Identify which cell holds the provided text, then report its [x, y] central coordinate. 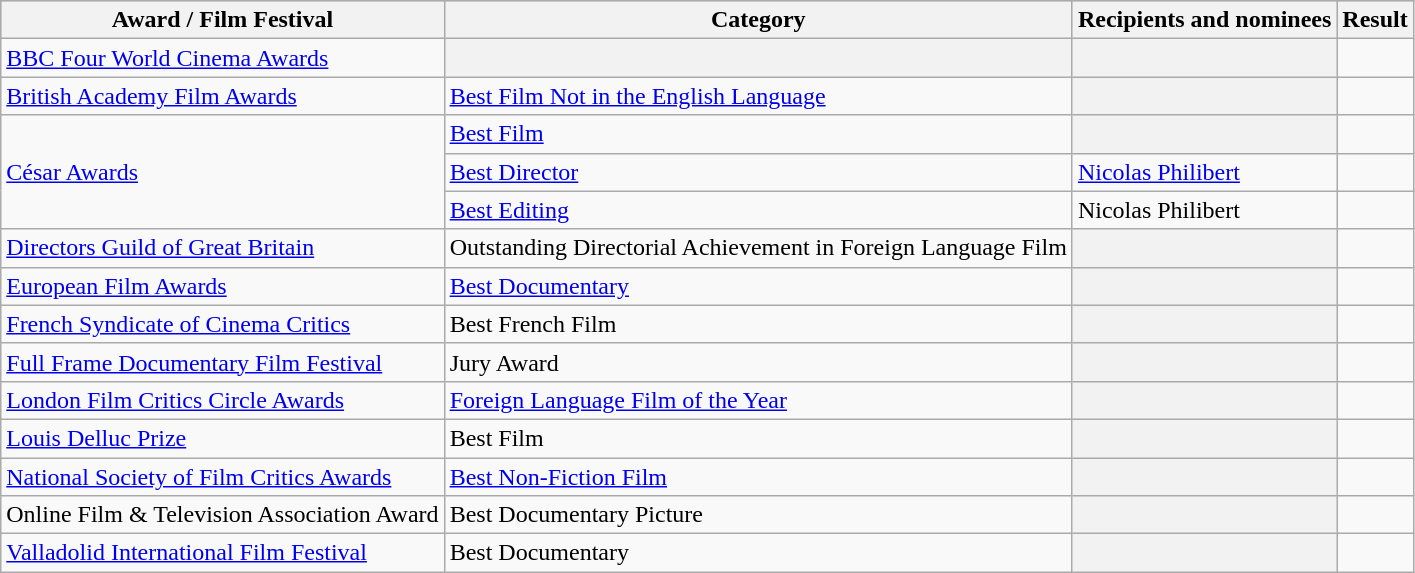
Best Editing [758, 210]
Award / Film Festival [222, 20]
British Academy Film Awards [222, 96]
Outstanding Directorial Achievement in Foreign Language Film [758, 248]
Best Non-Fiction Film [758, 477]
Full Frame Documentary Film Festival [222, 362]
Best Director [758, 172]
Best Documentary Picture [758, 515]
Recipients and nominees [1204, 20]
Category [758, 20]
Result [1375, 20]
National Society of Film Critics Awards [222, 477]
Online Film & Television Association Award [222, 515]
Jury Award [758, 362]
London Film Critics Circle Awards [222, 400]
French Syndicate of Cinema Critics [222, 324]
Best French Film [758, 324]
Louis Delluc Prize [222, 438]
César Awards [222, 172]
Directors Guild of Great Britain [222, 248]
Valladolid International Film Festival [222, 553]
Best Film Not in the English Language [758, 96]
European Film Awards [222, 286]
BBC Four World Cinema Awards [222, 58]
Foreign Language Film of the Year [758, 400]
